Return the (X, Y) coordinate for the center point of the cell that contains the specified text.  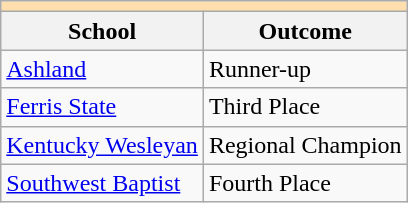
Regional Champion (305, 145)
Kentucky Wesleyan (102, 145)
Southwest Baptist (102, 183)
Outcome (305, 31)
Fourth Place (305, 183)
School (102, 31)
Ashland (102, 69)
Ferris State (102, 107)
Runner-up (305, 69)
Third Place (305, 107)
